For the text-containing cell, return its midpoint in (X, Y) coordinate format. 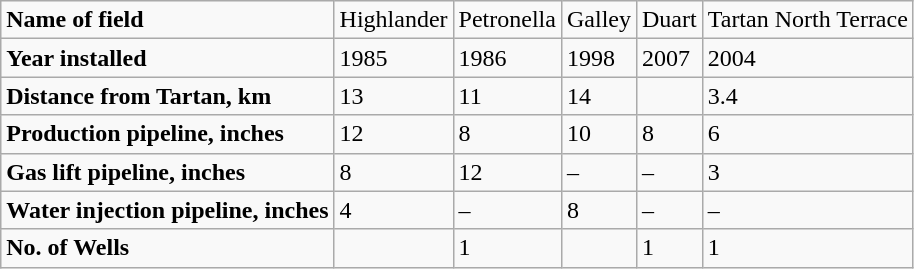
2004 (808, 58)
Production pipeline, inches (168, 134)
1998 (598, 58)
No. of Wells (168, 248)
Duart (669, 20)
6 (808, 134)
Year installed (168, 58)
3 (808, 172)
1986 (507, 58)
14 (598, 96)
Water injection pipeline, inches (168, 210)
13 (394, 96)
2007 (669, 58)
Highlander (394, 20)
Tartan North Terrace (808, 20)
Name of field (168, 20)
4 (394, 210)
Petronella (507, 20)
Gas lift pipeline, inches (168, 172)
11 (507, 96)
10 (598, 134)
Galley (598, 20)
1985 (394, 58)
3.4 (808, 96)
Distance from Tartan, km (168, 96)
